Extract the (X, Y) coordinate from the center of the cell holding the provided text.  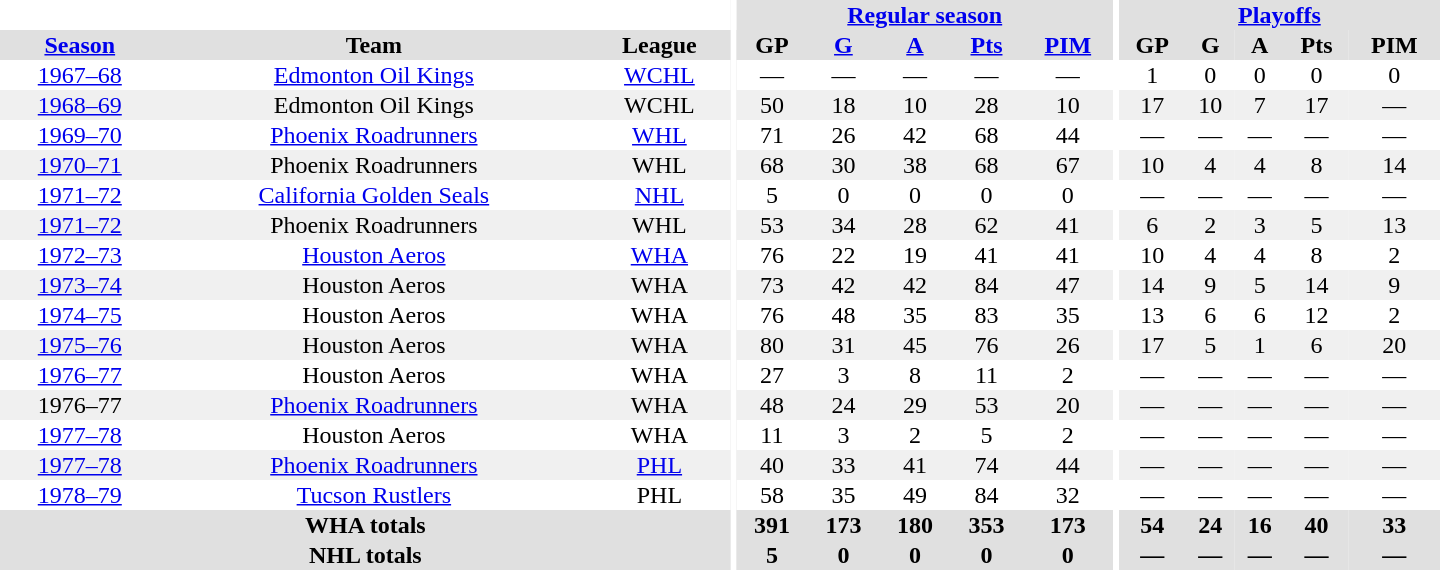
32 (1068, 495)
Team (374, 45)
29 (915, 405)
19 (915, 255)
NHL totals (366, 555)
1975–76 (80, 345)
71 (772, 135)
27 (772, 375)
Regular season (924, 15)
NHL (659, 195)
83 (987, 315)
74 (987, 465)
49 (915, 495)
Season (80, 45)
31 (844, 345)
California Golden Seals (374, 195)
Playoffs (1280, 15)
38 (915, 165)
12 (1317, 315)
1969–70 (80, 135)
Tucson Rustlers (374, 495)
45 (915, 345)
22 (844, 255)
1970–71 (80, 165)
58 (772, 495)
16 (1260, 525)
1972–73 (80, 255)
80 (772, 345)
7 (1260, 105)
62 (987, 225)
30 (844, 165)
WHA totals (366, 525)
18 (844, 105)
54 (1152, 525)
League (659, 45)
353 (987, 525)
1968–69 (80, 105)
73 (772, 285)
391 (772, 525)
1974–75 (80, 315)
1973–74 (80, 285)
180 (915, 525)
34 (844, 225)
1978–79 (80, 495)
67 (1068, 165)
50 (772, 105)
47 (1068, 285)
1967–68 (80, 75)
